Provide the [x, y] coordinate of the cell's center where the given text is located.  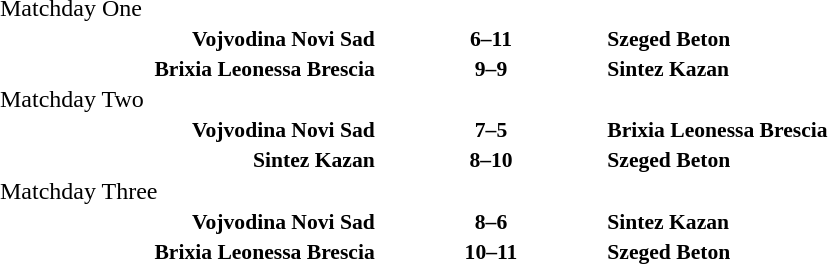
8–10 [492, 160]
7–5 [492, 130]
8–6 [492, 222]
9–9 [492, 68]
6–11 [492, 38]
